Search for the cell housing the specified text and yield its (X, Y) center coordinate. 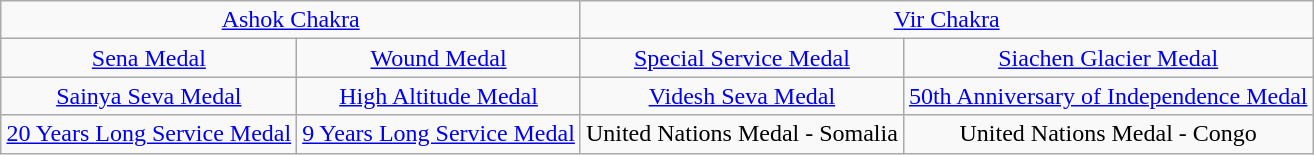
Ashok Chakra (290, 20)
Vir Chakra (946, 20)
Videsh Seva Medal (742, 96)
9 Years Long Service Medal (439, 134)
50th Anniversary of Independence Medal (1108, 96)
United Nations Medal - Somalia (742, 134)
Sena Medal (149, 58)
Siachen Glacier Medal (1108, 58)
High Altitude Medal (439, 96)
Wound Medal (439, 58)
United Nations Medal - Congo (1108, 134)
Sainya Seva Medal (149, 96)
20 Years Long Service Medal (149, 134)
Special Service Medal (742, 58)
